Pinpoint the cell where the given text exists, returning its [X, Y] midpoint coordinate. 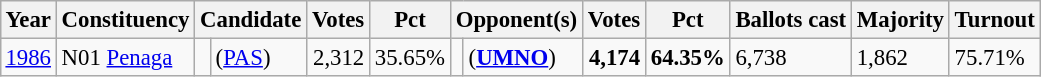
Year [28, 20]
Ballots cast [790, 20]
Constituency [125, 20]
(PAS) [258, 57]
Candidate [251, 20]
1986 [28, 57]
35.65% [410, 57]
75.71% [994, 57]
4,174 [614, 57]
64.35% [688, 57]
(UMNO) [522, 57]
1,862 [900, 57]
N01 Penaga [125, 57]
Opponent(s) [516, 20]
Majority [900, 20]
6,738 [790, 57]
Turnout [994, 20]
2,312 [338, 57]
